Determine the [x, y] coordinate at the center of the cell enclosing the given text.  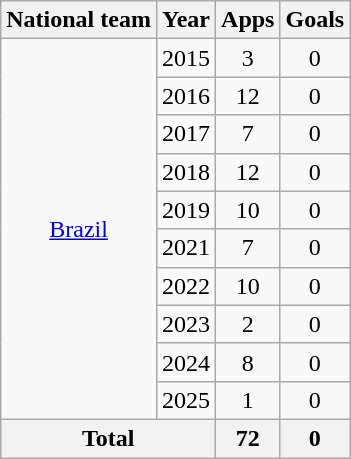
Brazil [79, 230]
National team [79, 20]
3 [248, 58]
2024 [186, 362]
2019 [186, 210]
Goals [315, 20]
2022 [186, 286]
Year [186, 20]
2021 [186, 248]
Apps [248, 20]
2 [248, 324]
2017 [186, 134]
8 [248, 362]
2016 [186, 96]
2025 [186, 400]
2023 [186, 324]
2018 [186, 172]
72 [248, 438]
2015 [186, 58]
Total [108, 438]
1 [248, 400]
